Detect which cell encompasses the target text, then output its (X, Y) center coordinate. 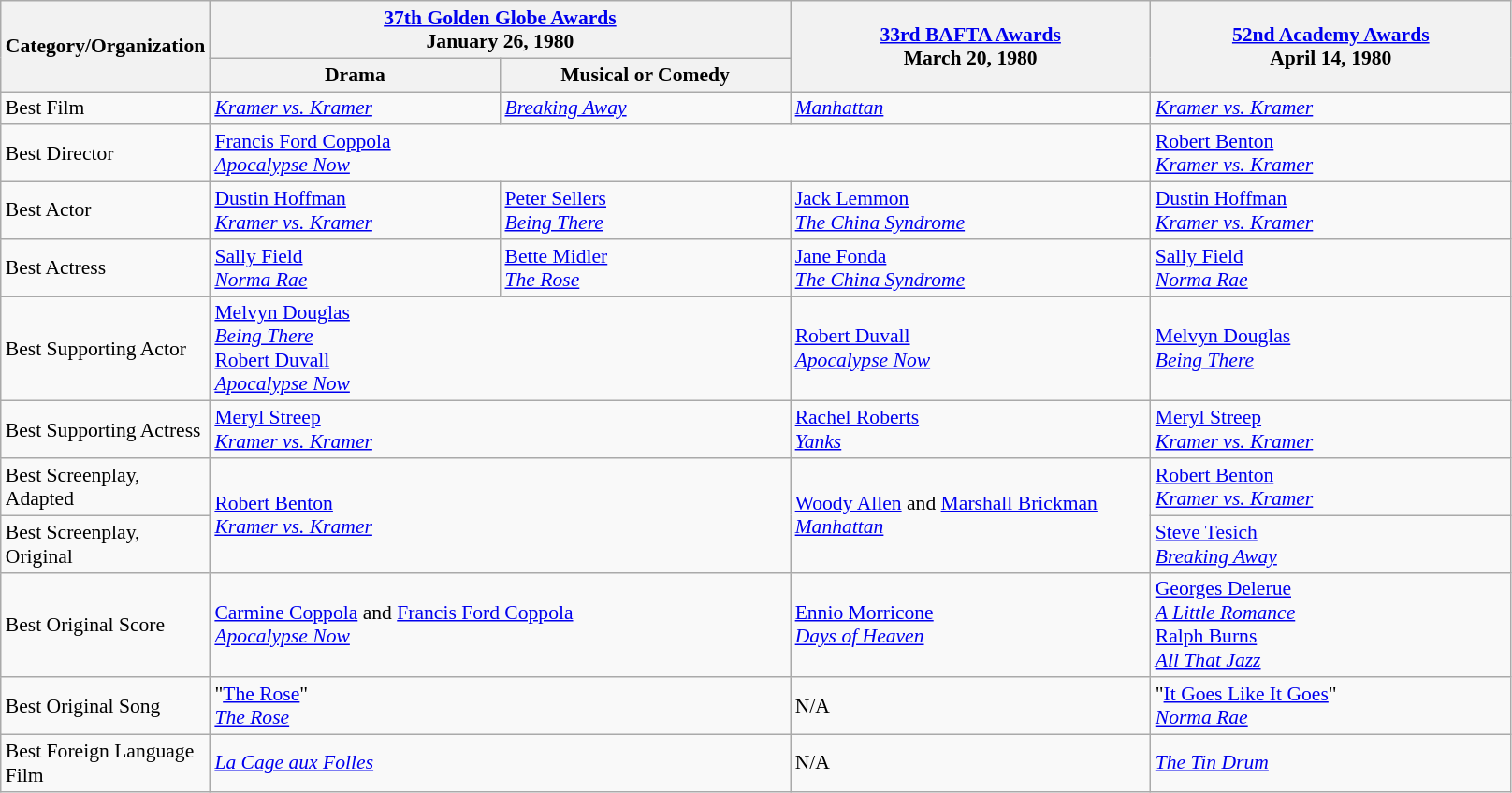
Best Film (106, 108)
Melvyn DouglasBeing ThereRobert DuvallApocalypse Now (500, 349)
Woody Allen and Marshall BrickmanManhattan (971, 515)
Best Foreign Language Film (106, 763)
Robert DuvallApocalypse Now (971, 349)
Manhattan (971, 108)
Best Screenplay, Adapted (106, 486)
52nd Academy AwardsApril 14, 1980 (1330, 47)
Jane FondaThe China Syndrome (971, 267)
37th Golden Globe AwardsJanuary 26, 1980 (500, 30)
Peter SellersBeing There (645, 211)
Best Screenplay, Original (106, 544)
Best Original Song (106, 707)
Breaking Away (645, 108)
Best Supporting Actor (106, 349)
Bette MidlerThe Rose (645, 267)
Best Actor (106, 211)
"The Rose"The Rose (500, 707)
Rachel RobertsYanks (971, 430)
The Tin Drum (1330, 763)
Jack LemmonThe China Syndrome (971, 211)
Best Director (106, 153)
"It Goes Like It Goes"Norma Rae (1330, 707)
Best Supporting Actress (106, 430)
33rd BAFTA AwardsMarch 20, 1980 (971, 47)
Georges DelerueA Little RomanceRalph BurnsAll That Jazz (1330, 625)
Ennio MorriconeDays of Heaven (971, 625)
Best Actress (106, 267)
Melvyn DouglasBeing There (1330, 349)
Category/Organization (106, 47)
Francis Ford CoppolaApocalypse Now (679, 153)
Musical or Comedy (645, 75)
Drama (355, 75)
Best Original Score (106, 625)
Steve TesichBreaking Away (1330, 544)
Carmine Coppola and Francis Ford CoppolaApocalypse Now (500, 625)
La Cage aux Folles (500, 763)
